Pinpoint the cell where the given text exists, returning its [X, Y] midpoint coordinate. 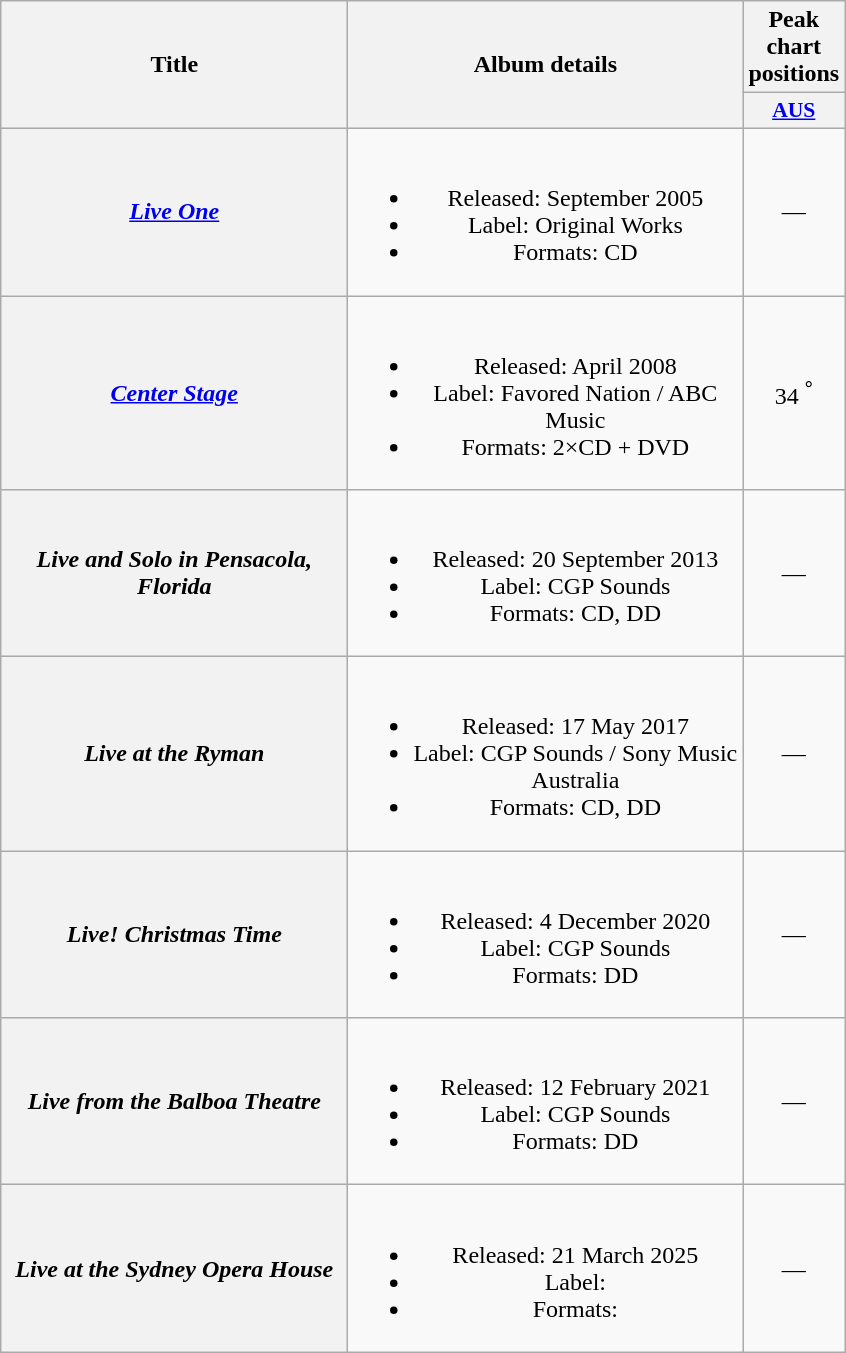
Live! Christmas Time [174, 934]
Center Stage [174, 393]
Released: April 2008Label: Favored Nation / ABC MusicFormats: 2×CD + DVD [546, 393]
Live One [174, 212]
Live from the Balboa Theatre [174, 1102]
Album details [546, 65]
Peak chart positions [794, 47]
Released: 12 February 2021Label: CGP SoundsFormats: DD [546, 1102]
Released: 17 May 2017Label: CGP Sounds / Sony Music AustraliaFormats: CD, DD [546, 754]
Live and Solo in Pensacola, Florida [174, 574]
Released: 4 December 2020Label: CGP SoundsFormats: DD [546, 934]
Live at the Ryman [174, 754]
Released: September 2005Label: Original WorksFormats: CD [546, 212]
Live at the Sydney Opera House [174, 1268]
Released: 21 March 2025Label:Formats: [546, 1268]
34 ° [794, 393]
Released: 20 September 2013Label: CGP SoundsFormats: CD, DD [546, 574]
Title [174, 65]
AUS [794, 111]
